Output the [X, Y] coordinate of the center of the cell containing the given text.  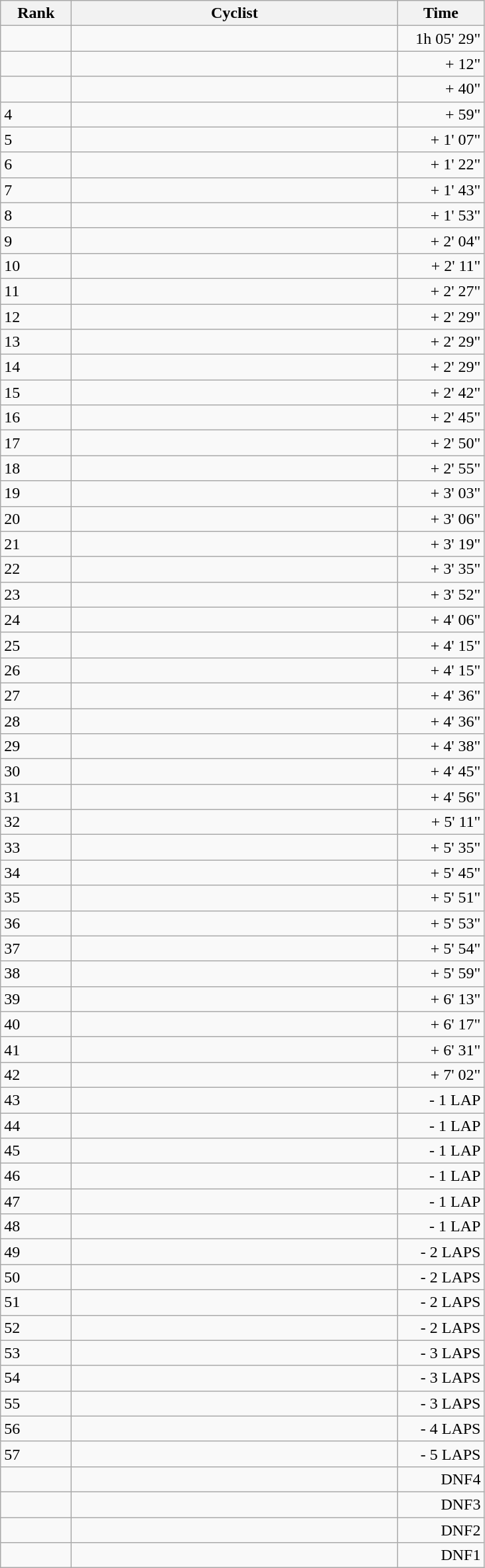
11 [36, 291]
+ 4' 06" [441, 620]
+ 3' 06" [441, 519]
+ 2' 50" [441, 443]
DNF1 [441, 1555]
26 [36, 670]
30 [36, 772]
6 [36, 165]
+ 5' 51" [441, 898]
27 [36, 695]
10 [36, 266]
49 [36, 1252]
+ 1' 22" [441, 165]
+ 2' 45" [441, 418]
22 [36, 569]
Rank [36, 13]
35 [36, 898]
57 [36, 1454]
+ 5' 59" [441, 974]
+ 40" [441, 89]
25 [36, 645]
29 [36, 746]
DNF3 [441, 1504]
12 [36, 317]
47 [36, 1201]
23 [36, 594]
1h 05' 29" [441, 39]
40 [36, 1024]
50 [36, 1277]
18 [36, 468]
+ 2' 27" [441, 291]
+ 2' 11" [441, 266]
+ 4' 45" [441, 772]
32 [36, 822]
56 [36, 1429]
+ 12" [441, 64]
16 [36, 418]
33 [36, 847]
44 [36, 1126]
31 [36, 797]
9 [36, 240]
+ 59" [441, 114]
24 [36, 620]
43 [36, 1100]
38 [36, 974]
Cyclist [235, 13]
+ 6' 31" [441, 1049]
4 [36, 114]
7 [36, 190]
+ 5' 54" [441, 948]
15 [36, 392]
14 [36, 367]
+ 4' 56" [441, 797]
8 [36, 215]
+ 5' 35" [441, 847]
+ 1' 43" [441, 190]
+ 2' 42" [441, 392]
Time [441, 13]
17 [36, 443]
+ 3' 03" [441, 493]
48 [36, 1227]
55 [36, 1403]
51 [36, 1302]
+ 6' 13" [441, 999]
+ 3' 52" [441, 594]
DNF2 [441, 1529]
20 [36, 519]
+ 2' 04" [441, 240]
+ 3' 35" [441, 569]
28 [36, 721]
37 [36, 948]
5 [36, 139]
54 [36, 1378]
39 [36, 999]
34 [36, 873]
- 5 LAPS [441, 1454]
+ 5' 53" [441, 923]
52 [36, 1328]
+ 5' 11" [441, 822]
42 [36, 1075]
+ 2' 55" [441, 468]
36 [36, 923]
+ 1' 07" [441, 139]
53 [36, 1353]
+ 3' 19" [441, 544]
+ 6' 17" [441, 1024]
+ 4' 38" [441, 746]
19 [36, 493]
41 [36, 1049]
+ 5' 45" [441, 873]
+ 1' 53" [441, 215]
45 [36, 1151]
DNF4 [441, 1479]
46 [36, 1176]
+ 7' 02" [441, 1075]
- 4 LAPS [441, 1429]
21 [36, 544]
13 [36, 342]
